Return (X, Y) of the center of cell containing provided text 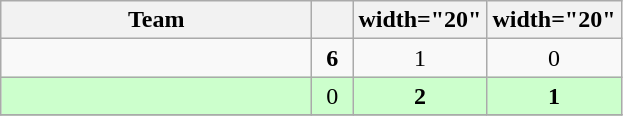
6 (332, 58)
Team (156, 20)
2 (420, 96)
